Provide the [x, y] coordinate of the cell's center where the given text is located.  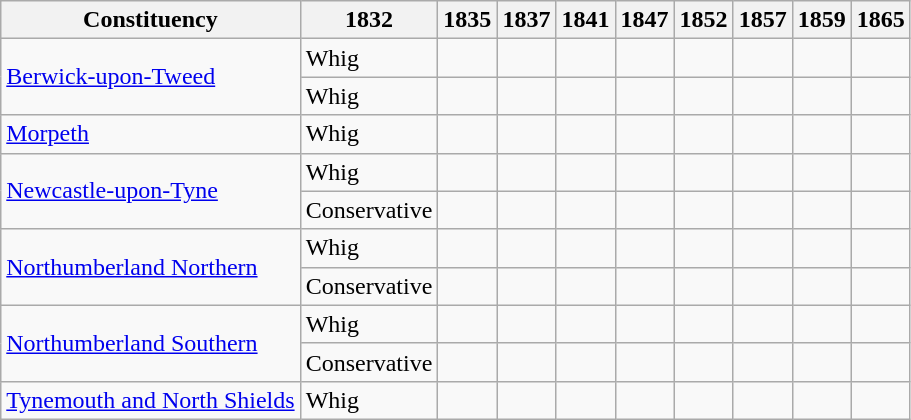
Northumberland Southern [150, 343]
1832 [369, 20]
Tynemouth and North Shields [150, 400]
Northumberland Northern [150, 267]
1835 [468, 20]
1865 [880, 20]
1841 [586, 20]
1837 [526, 20]
1852 [704, 20]
1857 [762, 20]
1859 [822, 20]
Berwick-upon-Tweed [150, 77]
Morpeth [150, 134]
Constituency [150, 20]
1847 [644, 20]
Newcastle-upon-Tyne [150, 191]
